Locate the cell with the specified text and output its [X, Y] center coordinate. 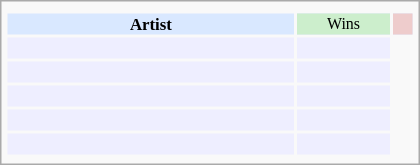
Artist [151, 24]
Wins [344, 24]
